Identify which cell holds the provided text, then report its (x, y) central coordinate. 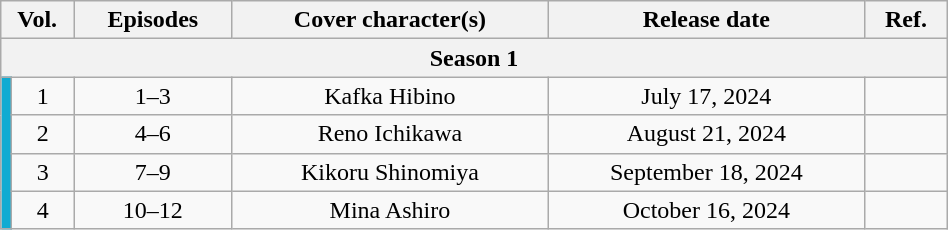
Reno Ichikawa (390, 134)
Ref. (906, 20)
10–12 (153, 210)
Kikoru Shinomiya (390, 172)
4–6 (153, 134)
Mina Ashiro (390, 210)
Release date (706, 20)
September 18, 2024 (706, 172)
4 (43, 210)
Cover character(s) (390, 20)
Kafka Hibino (390, 96)
1 (43, 96)
August 21, 2024 (706, 134)
Season 1 (474, 58)
October 16, 2024 (706, 210)
July 17, 2024 (706, 96)
1–3 (153, 96)
3 (43, 172)
Vol. (38, 20)
Episodes (153, 20)
7–9 (153, 172)
2 (43, 134)
